Output the (X, Y) coordinate of the center of the cell containing the given text.  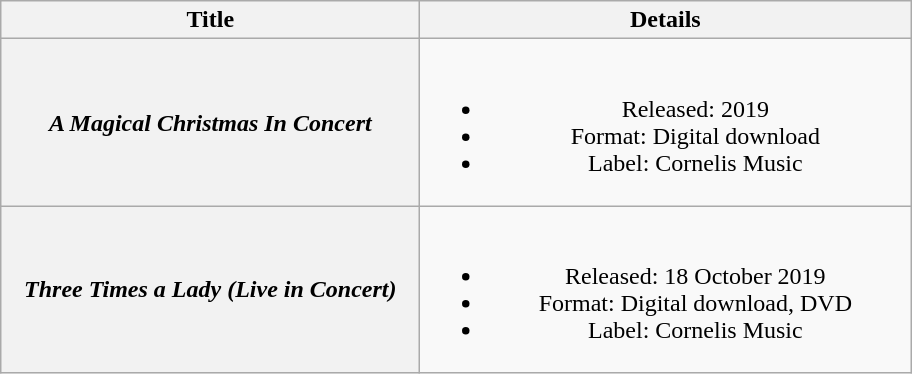
Title (210, 20)
Details (666, 20)
Released: 2019Format: Digital downloadLabel: Cornelis Music (666, 122)
Released: 18 October 2019Format: Digital download, DVDLabel: Cornelis Music (666, 290)
A Magical Christmas In Concert (210, 122)
Three Times a Lady (Live in Concert) (210, 290)
